Capture the cell that displays the provided text and extract its [X, Y] central coordinate. 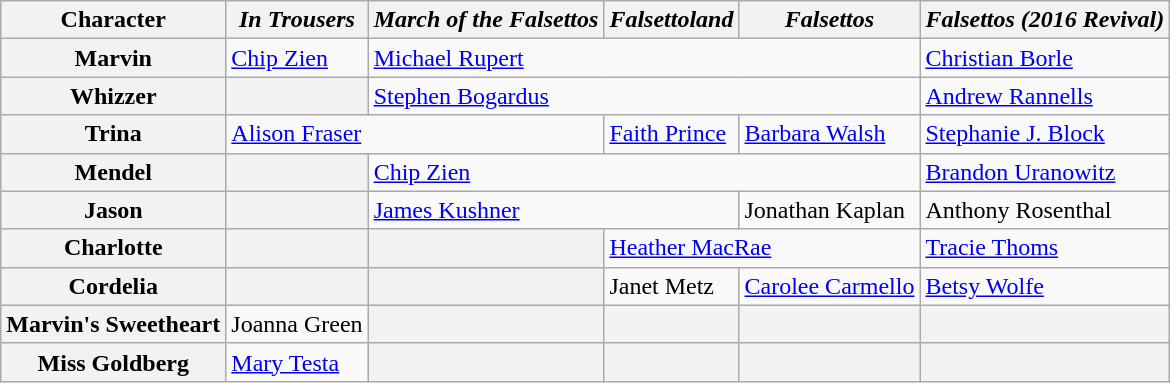
Miss Goldberg [114, 362]
Betsy Wolfe [1045, 286]
Marvin [114, 58]
Charlotte [114, 248]
Falsettos [830, 20]
Alison Fraser [415, 134]
Andrew Rannells [1045, 96]
Joanna Green [297, 324]
Barbara Walsh [830, 134]
Jonathan Kaplan [830, 210]
Stephanie J. Block [1045, 134]
Janet Metz [672, 286]
Trina [114, 134]
Christian Borle [1045, 58]
Faith Prince [672, 134]
Character [114, 20]
In Trousers [297, 20]
Brandon Uranowitz [1045, 172]
Carolee Carmello [830, 286]
Falsettos (2016 Revival) [1045, 20]
Stephen Bogardus [644, 96]
Mary Testa [297, 362]
Falsettoland [672, 20]
Cordelia [114, 286]
Marvin's Sweetheart [114, 324]
March of the Falsettos [486, 20]
James Kushner [554, 210]
Whizzer [114, 96]
Mendel [114, 172]
Tracie Thoms [1045, 248]
Heather MacRae [762, 248]
Michael Rupert [644, 58]
Jason [114, 210]
Anthony Rosenthal [1045, 210]
